Output the [X, Y] coordinate of the center of the cell containing the given text.  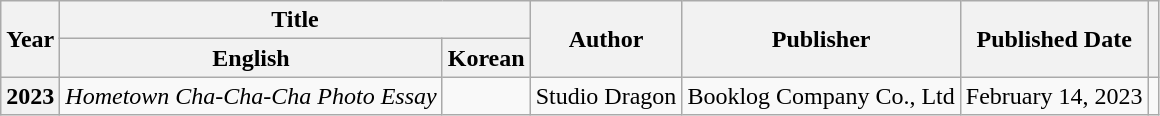
Author [606, 39]
Korean [486, 58]
Title [295, 20]
Hometown Cha-Cha-Cha Photo Essay [251, 96]
Published Date [1054, 39]
Year [30, 39]
2023 [30, 96]
Studio Dragon [606, 96]
Publisher [821, 39]
Booklog Company Co., Ltd [821, 96]
February 14, 2023 [1054, 96]
English [251, 58]
